Return the (x, y) coordinate for the center point of the cell that contains the specified text.  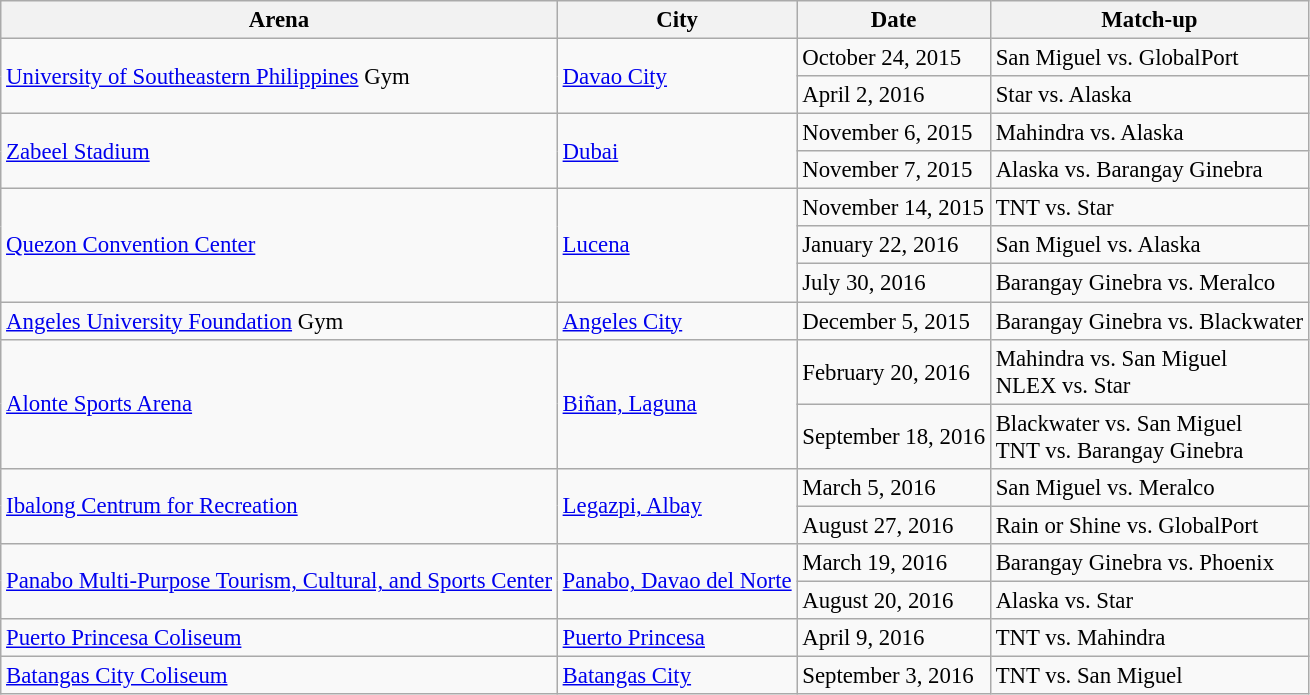
Barangay Ginebra vs. Phoenix (1149, 563)
Rain or Shine vs. GlobalPort (1149, 525)
San Miguel vs. Alaska (1149, 245)
Quezon Convention Center (280, 246)
Panabo, Davao del Norte (677, 582)
Alonte Sports Arena (280, 404)
Match-up (1149, 20)
TNT vs. Mahindra (1149, 638)
Mahindra vs. San MiguelNLEX vs. Star (1149, 372)
January 22, 2016 (894, 245)
November 7, 2015 (894, 170)
Panabo Multi-Purpose Tourism, Cultural, and Sports Center (280, 582)
Batangas City (677, 675)
Mahindra vs. Alaska (1149, 133)
Zabeel Stadium (280, 152)
August 20, 2016 (894, 600)
Barangay Ginebra vs. Meralco (1149, 283)
Batangas City Coliseum (280, 675)
Arena (280, 20)
TNT vs. San Miguel (1149, 675)
City (677, 20)
Puerto Princesa (677, 638)
July 30, 2016 (894, 283)
Puerto Princesa Coliseum (280, 638)
Legazpi, Albay (677, 506)
Alaska vs. Barangay Ginebra (1149, 170)
San Miguel vs. GlobalPort (1149, 58)
Alaska vs. Star (1149, 600)
Lucena (677, 246)
Dubai (677, 152)
Date (894, 20)
Blackwater vs. San MiguelTNT vs. Barangay Ginebra (1149, 436)
University of Southeastern Philippines Gym (280, 76)
August 27, 2016 (894, 525)
March 5, 2016 (894, 487)
San Miguel vs. Meralco (1149, 487)
Barangay Ginebra vs. Blackwater (1149, 321)
October 24, 2015 (894, 58)
TNT vs. Star (1149, 208)
Biñan, Laguna (677, 404)
Angeles University Foundation Gym (280, 321)
Star vs. Alaska (1149, 95)
Ibalong Centrum for Recreation (280, 506)
September 18, 2016 (894, 436)
April 9, 2016 (894, 638)
September 3, 2016 (894, 675)
December 5, 2015 (894, 321)
April 2, 2016 (894, 95)
November 14, 2015 (894, 208)
Davao City (677, 76)
March 19, 2016 (894, 563)
Angeles City (677, 321)
November 6, 2015 (894, 133)
February 20, 2016 (894, 372)
